Identify which cell holds the provided text, then report its [X, Y] central coordinate. 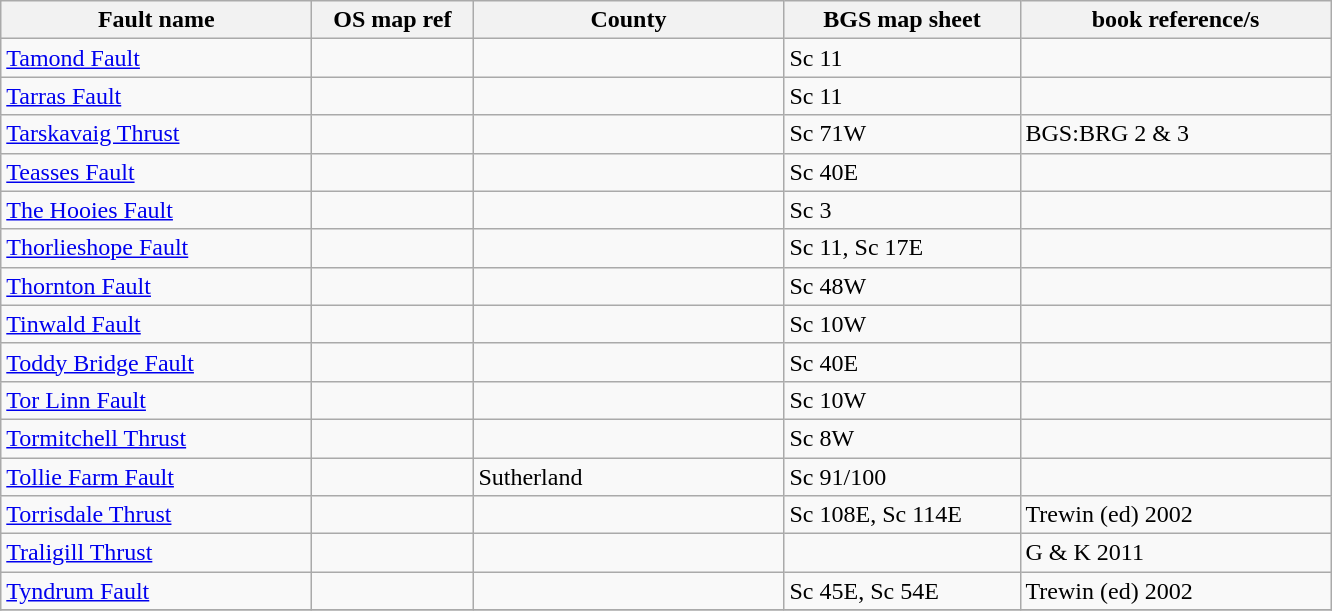
Torrisdale Thrust [156, 515]
Sc 91/100 [902, 477]
G & K 2011 [1176, 553]
Tarras Fault [156, 96]
County [628, 20]
Teasses Fault [156, 172]
Tinwald Fault [156, 324]
OS map ref [392, 20]
Sutherland [628, 477]
Thorlieshope Fault [156, 248]
Thornton Fault [156, 286]
BGS:BRG 2 & 3 [1176, 134]
Traligill Thrust [156, 553]
book reference/s [1176, 20]
Sc 3 [902, 210]
Toddy Bridge Fault [156, 362]
Sc 11, Sc 17E [902, 248]
Fault name [156, 20]
Sc 108E, Sc 114E [902, 515]
Tamond Fault [156, 58]
Tormitchell Thrust [156, 438]
Sc 71W [902, 134]
Tyndrum Fault [156, 591]
The Hooies Fault [156, 210]
Tarskavaig Thrust [156, 134]
Sc 45E, Sc 54E [902, 591]
Sc 8W [902, 438]
Sc 48W [902, 286]
Tollie Farm Fault [156, 477]
Tor Linn Fault [156, 400]
BGS map sheet [902, 20]
